Identify which cell holds the provided text, then report its (X, Y) central coordinate. 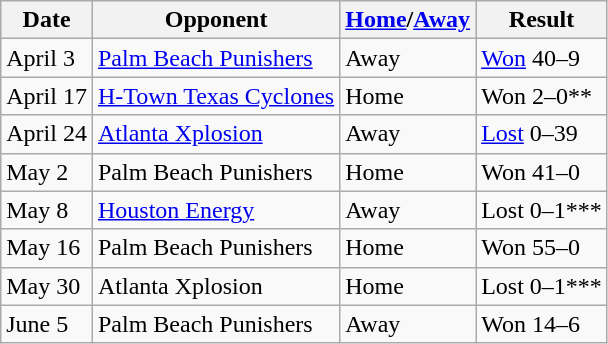
Result (542, 20)
Opponent (216, 20)
Lost 0–39 (542, 134)
April 17 (47, 96)
Won 41–0 (542, 172)
Won 14–6 (542, 324)
Won 2–0** (542, 96)
Home/Away (408, 20)
Houston Energy (216, 210)
Won 55–0 (542, 248)
Date (47, 20)
May 30 (47, 286)
H-Town Texas Cyclones (216, 96)
May 16 (47, 248)
June 5 (47, 324)
May 8 (47, 210)
April 3 (47, 58)
April 24 (47, 134)
Won 40–9 (542, 58)
May 2 (47, 172)
